Provide the (X, Y) coordinate of the cell's center where the given text is located.  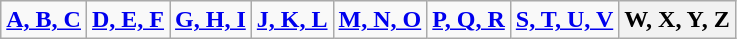
W, X, Y, Z (677, 20)
M, N, O (380, 20)
A, B, C (44, 20)
G, H, I (211, 20)
P, Q, R (469, 20)
S, T, U, V (564, 20)
J, K, L (292, 20)
D, E, F (128, 20)
